Scan for the cell matching the given text and deliver its [X, Y] coordinate at center. 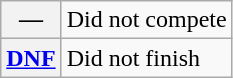
Did not finish [146, 58]
— [31, 20]
Did not compete [146, 20]
DNF [31, 58]
